Capture the cell that displays the provided text and extract its (X, Y) central coordinate. 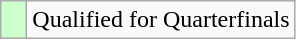
Qualified for Quarterfinals (161, 20)
